Provide the [X, Y] coordinate of the cell's center where the given text is located.  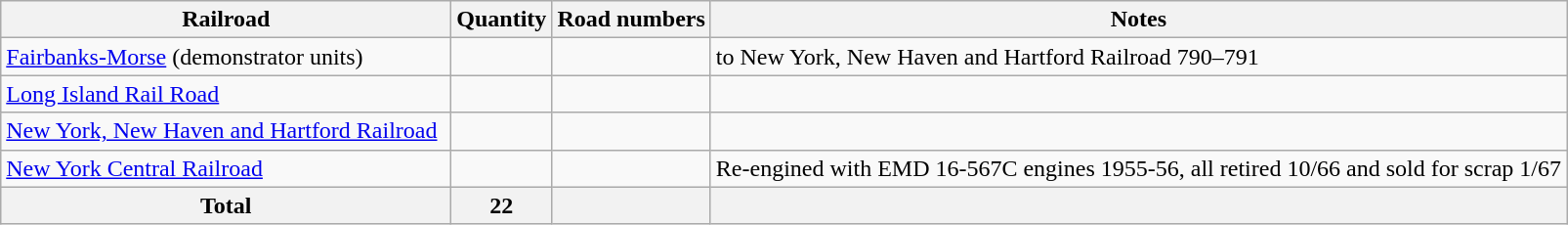
Quantity [502, 20]
Road numbers [631, 20]
Railroad [227, 20]
New York, New Haven and Hartford Railroad [227, 131]
Re-engined with EMD 16-567C engines 1955-56, all retired 10/66 and sold for scrap 1/67 [1138, 168]
Fairbanks-Morse (demonstrator units) [227, 57]
22 [502, 205]
Total [227, 205]
Notes [1138, 20]
Long Island Rail Road [227, 94]
to New York, New Haven and Hartford Railroad 790–791 [1138, 57]
New York Central Railroad [227, 168]
